Capture the cell that displays the provided text and extract its [x, y] central coordinate. 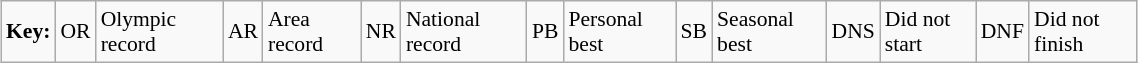
Key: [28, 32]
National record [464, 32]
Personal best [619, 32]
OR [75, 32]
DNF [1002, 32]
AR [243, 32]
PB [546, 32]
Olympic record [160, 32]
SB [694, 32]
NR [381, 32]
DNS [852, 32]
Area record [312, 32]
Did not finish [1083, 32]
Did not start [928, 32]
Seasonal best [769, 32]
